Find where the given text appears and provide that cell's center as (x, y) coordinate. 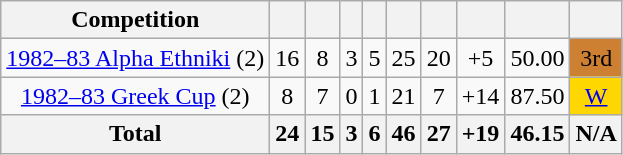
46.15 (538, 134)
24 (288, 134)
W (596, 96)
46 (404, 134)
6 (374, 134)
+5 (480, 58)
Total (136, 134)
1982–83 Alpha Ethniki (2) (136, 58)
+19 (480, 134)
15 (322, 134)
1982–83 Greek Cup (2) (136, 96)
0 (352, 96)
5 (374, 58)
16 (288, 58)
1 (374, 96)
+14 (480, 96)
20 (438, 58)
3rd (596, 58)
N/A (596, 134)
Competition (136, 20)
50.00 (538, 58)
21 (404, 96)
87.50 (538, 96)
25 (404, 58)
27 (438, 134)
